From the cell containing the given text, extract its center point as [x, y] coordinate. 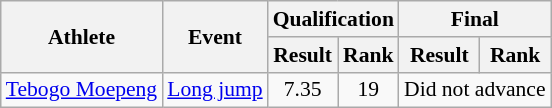
Did not advance [475, 90]
Long jump [214, 90]
Event [214, 36]
Final [475, 19]
19 [368, 90]
Athlete [82, 36]
7.35 [303, 90]
Tebogo Moepeng [82, 90]
Qualification [334, 19]
